Detect which cell encompasses the target text, then output its (x, y) center coordinate. 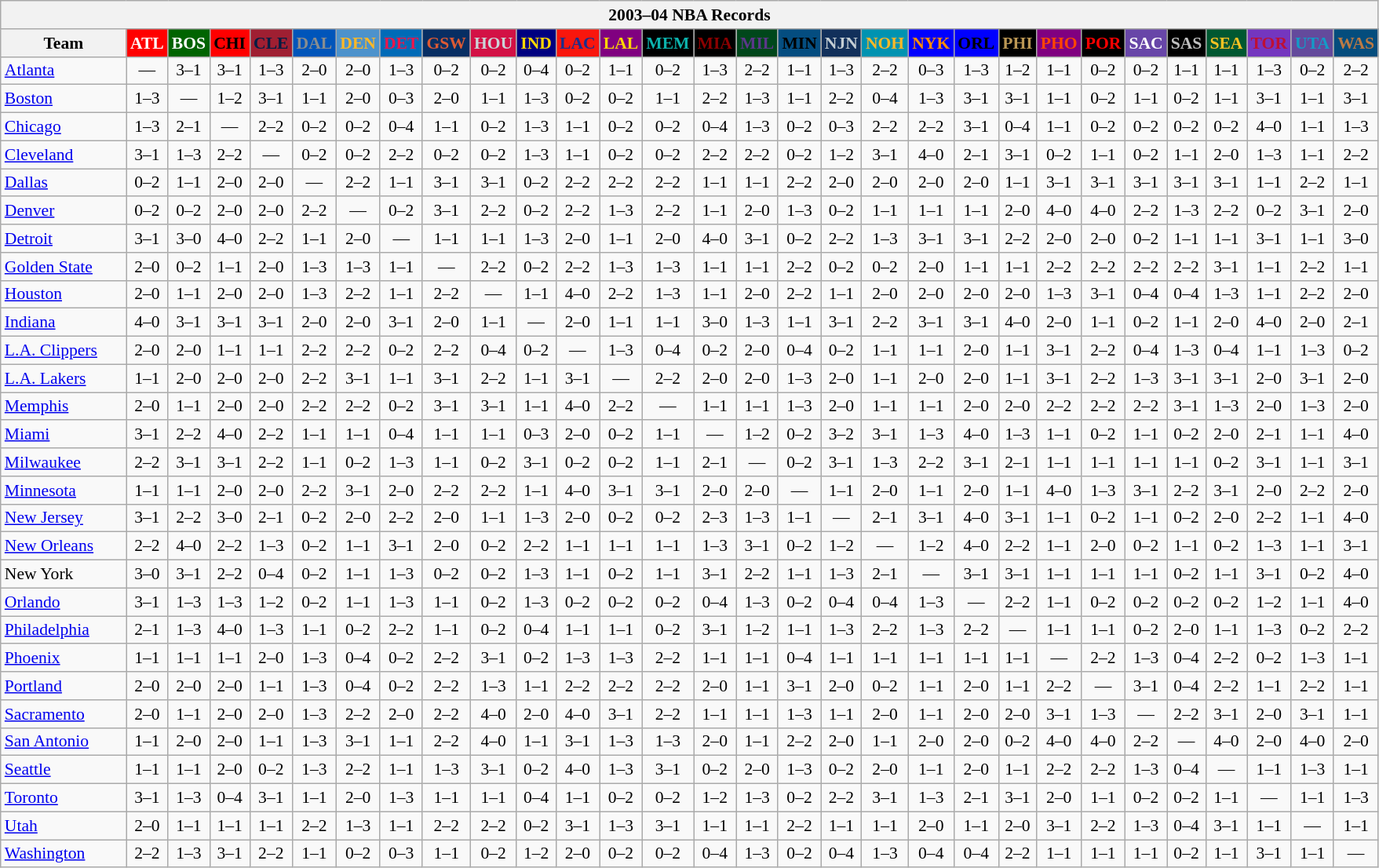
Seattle (64, 770)
Golden State (64, 267)
TOR (1270, 43)
PHO (1060, 43)
Sacramento (64, 714)
NYK (931, 43)
Milwaukee (64, 462)
WAS (1356, 43)
Denver (64, 211)
New York (64, 574)
New Jersey (64, 518)
NJN (841, 43)
L.A. Lakers (64, 378)
2003–04 NBA Records (689, 15)
Orlando (64, 602)
Miami (64, 435)
SAS (1187, 43)
Dallas (64, 183)
ORL (976, 43)
NOH (885, 43)
CLE (272, 43)
Houston (64, 294)
POR (1104, 43)
SAC (1146, 43)
Memphis (64, 407)
IND (536, 43)
Phoenix (64, 658)
Chicago (64, 127)
DEN (358, 43)
MIL (757, 43)
Utah (64, 826)
HOU (493, 43)
Indiana (64, 323)
LAL (622, 43)
MIN (799, 43)
Washington (64, 854)
Team (64, 43)
3–2 (841, 435)
UTA (1312, 43)
MIA (715, 43)
DET (402, 43)
Detroit (64, 239)
L.A. Clippers (64, 351)
MEM (667, 43)
Boston (64, 99)
BOS (188, 43)
Toronto (64, 798)
SEA (1226, 43)
Portland (64, 686)
LAC (578, 43)
San Antonio (64, 742)
ATL (148, 43)
Philadelphia (64, 630)
2–3 (715, 518)
Cleveland (64, 155)
GSW (446, 43)
Minnesota (64, 491)
PHI (1017, 43)
CHI (229, 43)
Atlanta (64, 71)
New Orleans (64, 546)
DAL (315, 43)
